Return [x, y] of the center of cell containing provided text 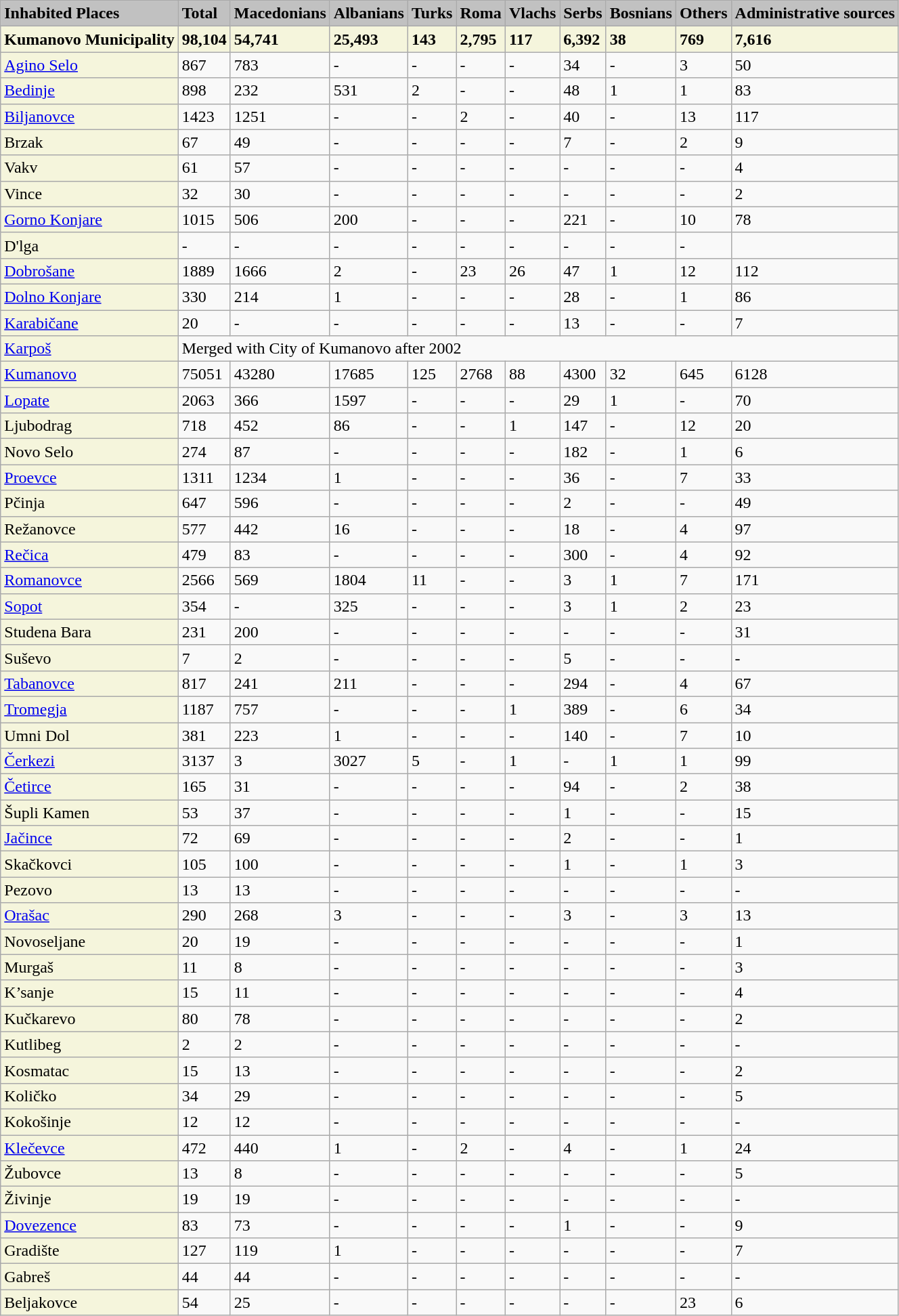
325 [368, 606]
37 [280, 813]
Karabičane [89, 323]
98,104 [204, 39]
125 [432, 375]
54,741 [280, 39]
452 [280, 426]
Murgaš [89, 967]
596 [280, 503]
Novo Selo [89, 452]
87 [280, 452]
112 [815, 271]
26 [532, 271]
440 [280, 1148]
1666 [280, 271]
354 [204, 606]
1187 [204, 709]
Kokošinje [89, 1122]
97 [815, 529]
Bedinje [89, 91]
48 [583, 91]
214 [280, 297]
Roma [481, 14]
Serbs [583, 14]
D'lga [89, 245]
33 [815, 477]
442 [280, 529]
50 [815, 65]
Pčinja [89, 503]
17685 [368, 375]
57 [280, 168]
Vakv [89, 168]
1889 [204, 271]
1015 [204, 219]
Orašac [89, 916]
898 [204, 91]
1251 [280, 116]
783 [280, 65]
Kumanovo Municipality [89, 39]
232 [280, 91]
25 [280, 1302]
43280 [280, 375]
268 [280, 916]
718 [204, 426]
231 [204, 632]
Proevce [89, 477]
Novoseljane [89, 941]
75051 [204, 375]
Ljubodrag [89, 426]
119 [280, 1251]
61 [204, 168]
6,392 [583, 39]
Macedonians [280, 14]
40 [583, 116]
2566 [204, 580]
Kutlibeg [89, 1044]
Lopate [89, 400]
241 [280, 683]
100 [280, 864]
Pezovo [89, 890]
140 [583, 735]
Tromegja [89, 709]
Umni Dol [89, 735]
Skačkovci [89, 864]
Administrative sources [815, 14]
25,493 [368, 39]
300 [583, 555]
Čerkezi [89, 761]
Albanians [368, 14]
2063 [204, 400]
211 [368, 683]
330 [204, 297]
389 [583, 709]
Dolno Konjare [89, 297]
Merged with City of Kumanovo after 2002 [538, 349]
3137 [204, 761]
647 [204, 503]
1234 [280, 477]
127 [204, 1251]
Rečica [89, 555]
7,616 [815, 39]
479 [204, 555]
69 [280, 839]
30 [280, 194]
171 [815, 580]
Gradište [89, 1251]
4300 [583, 375]
80 [204, 1019]
Kumanovo [89, 375]
Vlachs [532, 14]
Režanovce [89, 529]
Gabreš [89, 1277]
105 [204, 864]
Brzak [89, 142]
817 [204, 683]
Živinje [89, 1200]
645 [703, 375]
2,795 [481, 39]
73 [280, 1225]
143 [432, 39]
Studena Bara [89, 632]
Kučkarevo [89, 1019]
366 [280, 400]
223 [280, 735]
Dovezence [89, 1225]
Total [204, 14]
Inhabited Places [89, 14]
Gorno Konjare [89, 219]
147 [583, 426]
Turks [432, 14]
Žubovce [89, 1174]
294 [583, 683]
Četirce [89, 787]
769 [703, 39]
24 [815, 1148]
16 [368, 529]
1311 [204, 477]
Vince [89, 194]
1597 [368, 400]
Agino Selo [89, 65]
290 [204, 916]
Biljanovce [89, 116]
531 [368, 91]
Bosnians [640, 14]
221 [583, 219]
K’sanje [89, 993]
47 [583, 271]
94 [583, 787]
Šupli Kamen [89, 813]
1804 [368, 580]
99 [815, 761]
88 [532, 375]
Klečevce [89, 1148]
Suševo [89, 658]
Others [703, 14]
36 [583, 477]
Sopot [89, 606]
274 [204, 452]
2768 [481, 375]
Karpoš [89, 349]
867 [204, 65]
92 [815, 555]
70 [815, 400]
381 [204, 735]
Količko [89, 1096]
577 [204, 529]
569 [280, 580]
165 [204, 787]
53 [204, 813]
72 [204, 839]
472 [204, 1148]
28 [583, 297]
757 [280, 709]
Jačince [89, 839]
6128 [815, 375]
18 [583, 529]
Dobrošane [89, 271]
Romanovce [89, 580]
3027 [368, 761]
506 [280, 219]
Tabanovce [89, 683]
1423 [204, 116]
54 [204, 1302]
182 [583, 452]
Beljakovce [89, 1302]
Kosmatac [89, 1070]
